Locate the cell with the specified text and output its (X, Y) center coordinate. 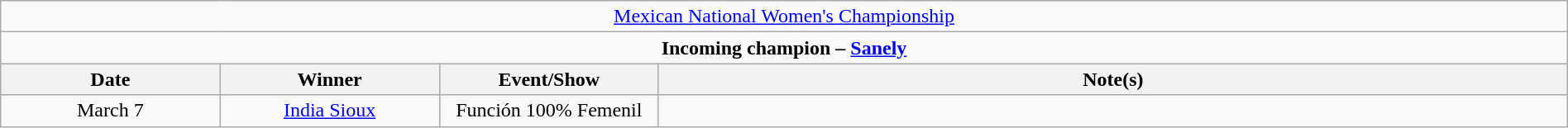
Event/Show (549, 79)
Función 100% Femenil (549, 111)
Incoming champion – Sanely (784, 48)
March 7 (111, 111)
Note(s) (1113, 79)
Date (111, 79)
Mexican National Women's Championship (784, 17)
Winner (329, 79)
India Sioux (329, 111)
